Identify which cell holds the provided text, then report its [x, y] central coordinate. 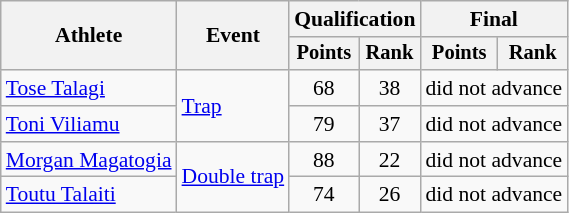
74 [324, 195]
68 [324, 88]
79 [324, 124]
Toni Viliamu [89, 124]
Double trap [234, 178]
88 [324, 160]
Final [494, 19]
Tose Talagi [89, 88]
37 [389, 124]
Athlete [89, 36]
Qualification [354, 19]
26 [389, 195]
Morgan Magatogia [89, 160]
Toutu Talaiti [89, 195]
Trap [234, 106]
Event [234, 36]
38 [389, 88]
22 [389, 160]
